Extract the (X, Y) coordinate from the center of the cell holding the provided text.  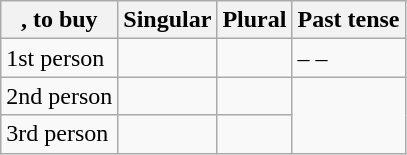
Plural (254, 20)
Past tense (348, 20)
3rd person (60, 134)
Singular (168, 20)
– – (348, 58)
1st person (60, 58)
2nd person (60, 96)
, to buy (60, 20)
